Pinpoint the cell where the given text exists, returning its [x, y] midpoint coordinate. 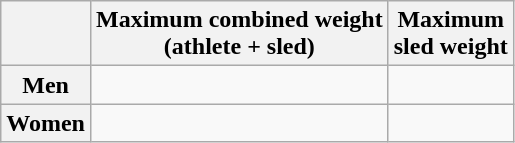
Women [46, 123]
Maximumsled weight [450, 34]
Maximum combined weight(athlete + sled) [239, 34]
Men [46, 85]
